Return [x, y] of the center of cell containing provided text 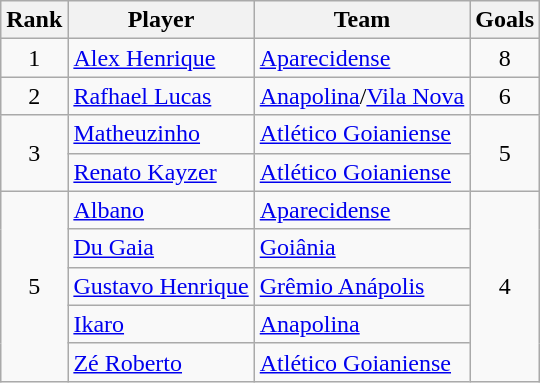
Team [362, 20]
Rank [34, 20]
Player [161, 20]
Grêmio Anápolis [362, 286]
1 [34, 58]
2 [34, 96]
Anapolina [362, 324]
8 [505, 58]
Matheuzinho [161, 134]
Gustavo Henrique [161, 286]
4 [505, 286]
Zé Roberto [161, 362]
Ikaro [161, 324]
Du Gaia [161, 248]
Albano [161, 210]
Renato Kayzer [161, 172]
3 [34, 153]
Rafhael Lucas [161, 96]
Anapolina/Vila Nova [362, 96]
6 [505, 96]
Goals [505, 20]
Goiânia [362, 248]
Alex Henrique [161, 58]
